Provide the [X, Y] coordinate of the cell's center where the given text is located.  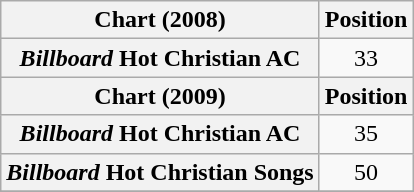
Chart (2009) [160, 96]
35 [366, 134]
Billboard Hot Christian Songs [160, 172]
33 [366, 58]
50 [366, 172]
Chart (2008) [160, 20]
